Output the [x, y] coordinate of the center of the cell containing the given text.  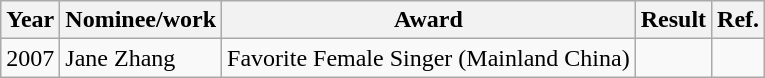
Favorite Female Singer (Mainland China) [429, 58]
Jane Zhang [141, 58]
Award [429, 20]
2007 [30, 58]
Result [673, 20]
Year [30, 20]
Ref. [738, 20]
Nominee/work [141, 20]
